From the cell containing the given text, extract its center point as [X, Y] coordinate. 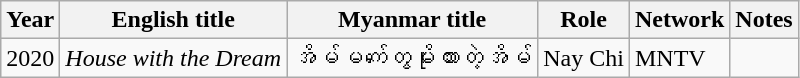
Myanmar title [412, 20]
MNTV [679, 58]
Year [30, 20]
Network [679, 20]
အိမ်မက်တွေမိုးထားတဲ့အိမ် [412, 58]
Role [584, 20]
2020 [30, 58]
English title [174, 20]
Notes [764, 20]
Nay Chi [584, 58]
House with the Dream [174, 58]
